Detect which cell encompasses the target text, then output its (X, Y) center coordinate. 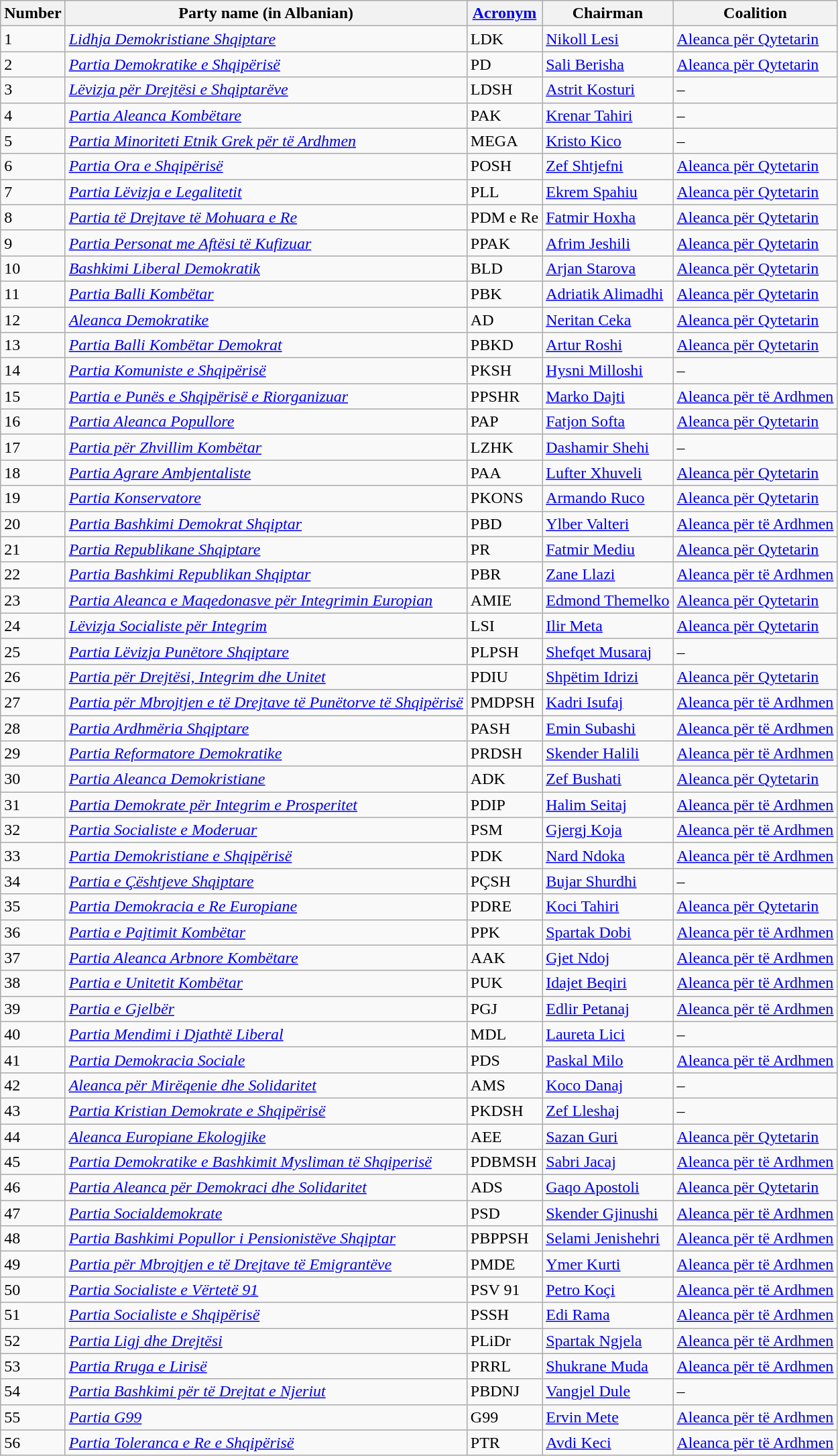
Coalition (755, 13)
36 (33, 932)
Partia Lëvizja e Legalitetit (265, 192)
Spartak Ngjela (607, 1341)
21 (33, 549)
16 (33, 422)
Skender Gjinushi (607, 1213)
9 (33, 243)
Partia Aleanca Popullore (265, 422)
Hysni Milloshi (607, 371)
Partia Agrare Ambjentaliste (265, 473)
Partia Socialdemokrate (265, 1213)
PLL (504, 192)
5 (33, 141)
Skender Halili (607, 754)
22 (33, 575)
PBK (504, 294)
Nard Ndoka (607, 856)
55 (33, 1417)
Bashkimi Liberal Demokratik (265, 268)
AMS (504, 1085)
Partia për Mbrojtjen e të Drejtave të Emigrantëve (265, 1264)
38 (33, 983)
PSD (504, 1213)
Partia Bashkimi Popullor i Pensionistëve Shqiptar (265, 1239)
Fatmir Mediu (607, 549)
Partia Socialiste e Moderuar (265, 830)
30 (33, 779)
Vangjel Dule (607, 1392)
Halim Seitaj (607, 805)
26 (33, 677)
52 (33, 1341)
PMDE (504, 1264)
24 (33, 626)
Lëvizja Socialiste për Integrim (265, 626)
46 (33, 1188)
MEGA (504, 141)
Partia Mendimi i Djathtë Liberal (265, 1034)
PRRL (504, 1366)
33 (33, 856)
Krenar Tahiri (607, 115)
AMIE (504, 600)
Kristo Kico (607, 141)
54 (33, 1392)
Ymer Kurti (607, 1264)
Kadri Isufaj (607, 702)
Edmond Themelko (607, 600)
15 (33, 396)
PD (504, 64)
Zef Shtjefni (607, 166)
Partia e Unitetit Kombëtar (265, 983)
Arjan Starova (607, 268)
49 (33, 1264)
PSV 91 (504, 1290)
Gjet Ndoj (607, 958)
Adriatik Alimadhi (607, 294)
Partia Socialiste e Vërtetë 91 (265, 1290)
Shpëtim Idrizi (607, 677)
Partia Demokrate për Integrim e Prosperitet (265, 805)
Emin Subashi (607, 728)
Partia e Çështjeve Shqiptare (265, 881)
Fatjon Softa (607, 422)
Partia e Punës e Shqipërisë e Riorganizuar (265, 396)
Afrim Jeshili (607, 243)
ADS (504, 1188)
14 (33, 371)
PDK (504, 856)
Partia të Drejtave të Mohuara e Re (265, 217)
PBR (504, 575)
Astrit Kosturi (607, 90)
Aleanca Europiane Ekologjike (265, 1137)
PKSH (504, 371)
7 (33, 192)
Partia Demokracia Sociale (265, 1060)
Shefqet Musaraj (607, 651)
AD (504, 320)
Partia për Mbrojtjen e të Drejtave të Punëtorve të Shqipërisë (265, 702)
Partia e Gjelbër (265, 1009)
23 (33, 600)
LZHK (504, 447)
Partia Ora e Shqipërisë (265, 166)
PDBMSH (504, 1162)
56 (33, 1443)
6 (33, 166)
PSM (504, 830)
Marko Dajti (607, 396)
Acronym (504, 13)
Laureta Lici (607, 1034)
Number (33, 13)
32 (33, 830)
Lëvizja për Drejtësi e Shqiptarëve (265, 90)
1 (33, 39)
Partia e Pajtimit Kombëtar (265, 932)
12 (33, 320)
Partia Ligj dhe Drejtësi (265, 1341)
Partia Balli Kombëtar Demokrat (265, 345)
53 (33, 1366)
Partia Demokratike e Bashkimit Mysliman të Shqiperisë (265, 1162)
Ekrem Spahiu (607, 192)
PBD (504, 524)
Sazan Guri (607, 1137)
PDS (504, 1060)
PRDSH (504, 754)
PUK (504, 983)
Sabri Jacaj (607, 1162)
POSH (504, 166)
Zef Lleshaj (607, 1111)
Partia Demokracia e Re Europiane (265, 907)
LDSH (504, 90)
Partia Balli Kombëtar (265, 294)
PBDNJ (504, 1392)
13 (33, 345)
42 (33, 1085)
Partia Komuniste e Shqipërisë (265, 371)
4 (33, 115)
31 (33, 805)
Gaqo Apostoli (607, 1188)
29 (33, 754)
Selami Jenishehri (607, 1239)
Partia Socialiste e Shqipërisë (265, 1315)
PTR (504, 1443)
PSSH (504, 1315)
Petro Koçi (607, 1290)
Ylber Valteri (607, 524)
Partia Demokratike e Shqipërisë (265, 64)
Partia G99 (265, 1417)
PMDPSH (504, 702)
Partia Rruga e Lirisë (265, 1366)
39 (33, 1009)
Partia Aleanca Arbnore Kombëtare (265, 958)
PÇSH (504, 881)
Partia Bashkimi për të Drejtat e Njeriut (265, 1392)
PBKD (504, 345)
Chairman (607, 13)
PDIU (504, 677)
Party name (in Albanian) (265, 13)
ADK (504, 779)
Partia Bashkimi Demokrat Shqiptar (265, 524)
Partia Konservatore (265, 498)
PPK (504, 932)
34 (33, 881)
PLiDr (504, 1341)
2 (33, 64)
PPSHR (504, 396)
Partia për Zhvillim Kombëtar (265, 447)
Aleanca Demokratike (265, 320)
Partia Aleanca për Demokraci dhe Solidaritet (265, 1188)
18 (33, 473)
PPAK (504, 243)
8 (33, 217)
11 (33, 294)
Koci Tahiri (607, 907)
Ilir Meta (607, 626)
Partia Minoriteti Etnik Grek për të Ardhmen (265, 141)
Armando Ruco (607, 498)
Partia për Drejtësi, Integrim dhe Unitet (265, 677)
41 (33, 1060)
Artur Roshi (607, 345)
PAK (504, 115)
19 (33, 498)
Partia Bashkimi Republikan Shqiptar (265, 575)
Partia Toleranca e Re e Shqipërisë (265, 1443)
Edlir Petanaj (607, 1009)
PASH (504, 728)
PDRE (504, 907)
LDK (504, 39)
Lidhja Demokristiane Shqiptare (265, 39)
BLD (504, 268)
Aleanca për Mirëqenie dhe Solidaritet (265, 1085)
PDM e Re (504, 217)
G99 (504, 1417)
MDL (504, 1034)
Neritan Ceka (607, 320)
45 (33, 1162)
Partia Ardhmëria Shqiptare (265, 728)
27 (33, 702)
47 (33, 1213)
Zane Llazi (607, 575)
Lufter Xhuveli (607, 473)
Partia Reformatore Demokratike (265, 754)
Avdi Keci (607, 1443)
Bujar Shurdhi (607, 881)
Fatmir Hoxha (607, 217)
Gjergj Koja (607, 830)
Partia Personat me Aftësi të Kufizuar (265, 243)
51 (33, 1315)
PLPSH (504, 651)
Partia Aleanca Kombëtare (265, 115)
PGJ (504, 1009)
10 (33, 268)
3 (33, 90)
PKONS (504, 498)
PAP (504, 422)
Partia Aleanca e Maqedonasve për Integrimin Europian (265, 600)
Edi Rama (607, 1315)
AAK (504, 958)
Partia Kristian Demokrate e Shqipërisë (265, 1111)
Zef Bushati (607, 779)
Shukrane Muda (607, 1366)
AEE (504, 1137)
20 (33, 524)
LSI (504, 626)
Dashamir Shehi (607, 447)
Nikoll Lesi (607, 39)
Partia Republikane Shqiptare (265, 549)
Partia Aleanca Demokristiane (265, 779)
44 (33, 1137)
Partia Lëvizja Punëtore Shqiptare (265, 651)
PKDSH (504, 1111)
PBPPSH (504, 1239)
17 (33, 447)
35 (33, 907)
Paskal Milo (607, 1060)
Spartak Dobi (607, 932)
Idajet Beqiri (607, 983)
Koco Danaj (607, 1085)
PAA (504, 473)
43 (33, 1111)
37 (33, 958)
50 (33, 1290)
25 (33, 651)
Partia Demokristiane e Shqipërisë (265, 856)
48 (33, 1239)
Sali Berisha (607, 64)
40 (33, 1034)
PDIP (504, 805)
PR (504, 549)
28 (33, 728)
Ervin Mete (607, 1417)
